Provide the (x, y) coordinate of the cell's center where the given text is located.  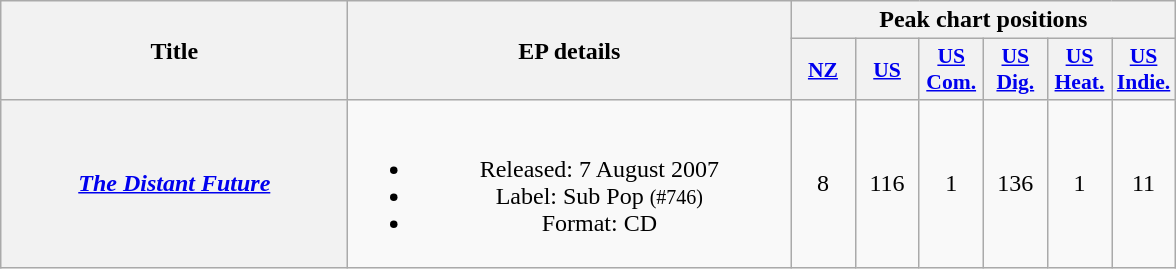
The Distant Future (174, 184)
USHeat. (1079, 70)
Peak chart positions (984, 20)
Title (174, 50)
US (887, 70)
11 (1144, 184)
USIndie. (1144, 70)
USDig. (1015, 70)
USCom. (951, 70)
116 (887, 184)
Released: 7 August 2007Label: Sub Pop (#746)Format: CD (570, 184)
8 (823, 184)
EP details (570, 50)
136 (1015, 184)
NZ (823, 70)
